Capture the cell that displays the provided text and extract its (x, y) central coordinate. 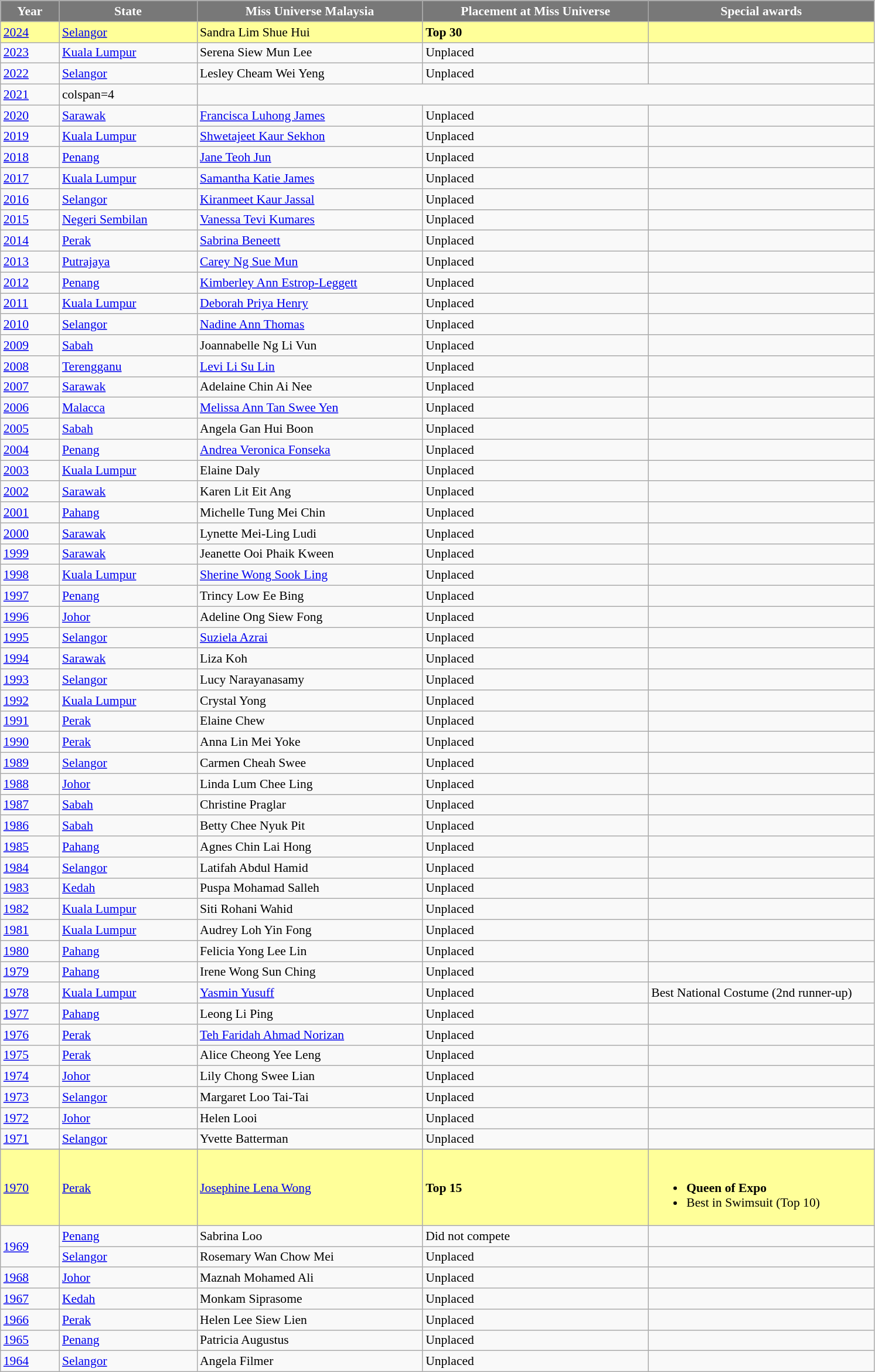
Lily Chong Swee Lian (309, 1076)
1976 (30, 1035)
Levi Li Su Lin (309, 366)
Nadine Ann Thomas (309, 325)
1972 (30, 1118)
1965 (30, 1340)
Patricia Augustus (309, 1340)
Josephine Lena Wong (309, 1188)
Malacca (128, 408)
Lynette Mei-Ling Ludi (309, 534)
Top 15 (536, 1188)
Top 30 (536, 32)
2005 (30, 429)
Andrea Veronica Fonseka (309, 450)
Lucy Narayanasamy (309, 680)
1998 (30, 575)
2016 (30, 199)
1996 (30, 617)
Samantha Katie James (309, 178)
Terengganu (128, 366)
Jeanette Ooi Phaik Kween (309, 554)
1986 (30, 826)
Alice Cheong Yee Leng (309, 1055)
1969 (30, 1247)
Audrey Loh Yin Fong (309, 930)
Sandra Lim Shue Hui (309, 32)
1968 (30, 1278)
1991 (30, 721)
2012 (30, 283)
Agnes Chin Lai Hong (309, 847)
Negeri Sembilan (128, 220)
2017 (30, 178)
1987 (30, 805)
1983 (30, 888)
Deborah Priya Henry (309, 304)
1964 (30, 1361)
Special awards (761, 11)
Michelle Tung Mei Chin (309, 512)
Margaret Loo Tai-Tai (309, 1098)
Latifah Abdul Hamid (309, 868)
Serena Siew Mun Lee (309, 53)
Queen of ExpoBest in Swimsuit (Top 10) (761, 1188)
Carey Ng Sue Mun (309, 262)
1995 (30, 638)
Yasmin Yusuff (309, 993)
1978 (30, 993)
Elaine Daly (309, 471)
1981 (30, 930)
Monkam Siprasome (309, 1299)
Melissa Ann Tan Swee Yen (309, 408)
2013 (30, 262)
Felicia Yong Lee Lin (309, 951)
1974 (30, 1076)
1975 (30, 1055)
Maznah Mohamed Ali (309, 1278)
Suziela Azrai (309, 638)
Adeline Ong Siew Fong (309, 617)
Best National Costume (2nd runner-up) (761, 993)
Linda Lum Chee Ling (309, 784)
1973 (30, 1098)
Miss Universe Malaysia (309, 11)
Elaine Chew (309, 721)
Leong Li Ping (309, 1014)
1967 (30, 1299)
1977 (30, 1014)
Shwetajeet Kaur Sekhon (309, 137)
Angela Filmer (309, 1361)
Placement at Miss Universe (536, 11)
Christine Praglar (309, 805)
2018 (30, 158)
2021 (30, 95)
1985 (30, 847)
2004 (30, 450)
Puspa Mohamad Salleh (309, 888)
2009 (30, 345)
2002 (30, 492)
Year (30, 11)
2024 (30, 32)
2020 (30, 116)
1966 (30, 1320)
Kiranmeet Kaur Jassal (309, 199)
2023 (30, 53)
Betty Chee Nyuk Pit (309, 826)
2007 (30, 387)
1988 (30, 784)
Kimberley Ann Estrop-Leggett (309, 283)
Sabrina Beneett (309, 241)
Vanessa Tevi Kumares (309, 220)
State (128, 11)
1999 (30, 554)
Sabrina Loo (309, 1236)
Rosemary Wan Chow Mei (309, 1257)
Siti Rohani Wahid (309, 909)
2003 (30, 471)
2022 (30, 74)
Helen Lee Siew Lien (309, 1320)
1997 (30, 596)
2019 (30, 137)
Helen Looi (309, 1118)
Teh Faridah Ahmad Norizan (309, 1035)
1970 (30, 1188)
1971 (30, 1139)
Anna Lin Mei Yoke (309, 742)
1990 (30, 742)
2008 (30, 366)
2001 (30, 512)
Karen Lit Eit Ang (309, 492)
Joannabelle Ng Li Vun (309, 345)
Angela Gan Hui Boon (309, 429)
Carmen Cheah Swee (309, 763)
Liza Koh (309, 659)
1994 (30, 659)
2006 (30, 408)
2014 (30, 241)
Irene Wong Sun Ching (309, 972)
Adelaine Chin Ai Nee (309, 387)
colspan=4 (128, 95)
1979 (30, 972)
Lesley Cheam Wei Yeng (309, 74)
Did not compete (536, 1236)
1984 (30, 868)
Jane Teoh Jun (309, 158)
1980 (30, 951)
2000 (30, 534)
Trincy Low Ee Bing (309, 596)
Yvette Batterman (309, 1139)
Crystal Yong (309, 701)
2011 (30, 304)
Putrajaya (128, 262)
2015 (30, 220)
2010 (30, 325)
1989 (30, 763)
Francisca Luhong James (309, 116)
1992 (30, 701)
1982 (30, 909)
Sherine Wong Sook Ling (309, 575)
1993 (30, 680)
